Pinpoint the cell where the given text exists, returning its (X, Y) midpoint coordinate. 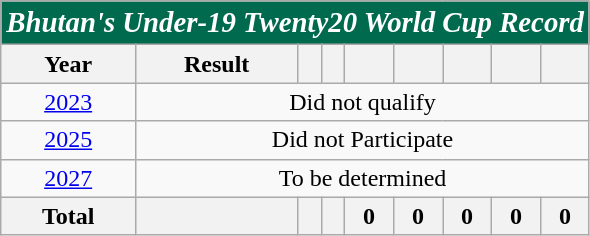
Year (68, 64)
Bhutan's Under-19 Twenty20 World Cup Record (296, 23)
Result (217, 64)
2023 (68, 102)
2027 (68, 178)
To be determined (363, 178)
Total (68, 216)
Did not qualify (363, 102)
2025 (68, 140)
Did not Participate (363, 140)
